Scan for the cell matching the given text and deliver its (x, y) coordinate at center. 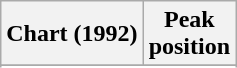
Peakposition (189, 34)
Chart (1992) (72, 34)
